Provide the (x, y) coordinate of the cell's center where the given text is located.  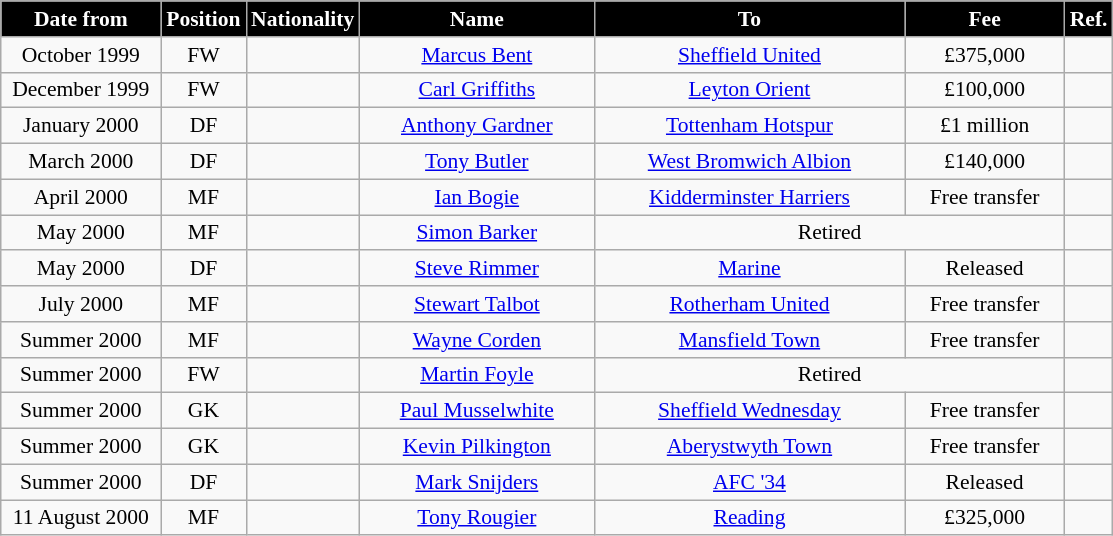
Wayne Corden (476, 340)
Kevin Pilkington (476, 447)
Sheffield Wednesday (749, 411)
11 August 2000 (81, 518)
October 1999 (81, 55)
£140,000 (985, 162)
Tottenham Hotspur (749, 126)
Ian Bogie (476, 197)
Mansfield Town (749, 340)
£100,000 (985, 90)
Rotherham United (749, 304)
Tony Rougier (476, 518)
£1 million (985, 126)
Mark Snijders (476, 482)
Marcus Bent (476, 55)
March 2000 (81, 162)
Steve Rimmer (476, 269)
Fee (985, 19)
Leyton Orient (749, 90)
£325,000 (985, 518)
Nationality (302, 19)
West Bromwich Albion (749, 162)
Date from (81, 19)
To (749, 19)
Ref. (1089, 19)
Name (476, 19)
January 2000 (81, 126)
Tony Butler (476, 162)
December 1999 (81, 90)
Martin Foyle (476, 375)
Reading (749, 518)
Simon Barker (476, 233)
Position (204, 19)
£375,000 (985, 55)
Kidderminster Harriers (749, 197)
April 2000 (81, 197)
Carl Griffiths (476, 90)
Stewart Talbot (476, 304)
Anthony Gardner (476, 126)
AFC '34 (749, 482)
Sheffield United (749, 55)
Aberystwyth Town (749, 447)
Marine (749, 269)
July 2000 (81, 304)
Paul Musselwhite (476, 411)
